From the cell containing the given text, extract its center point as (X, Y) coordinate. 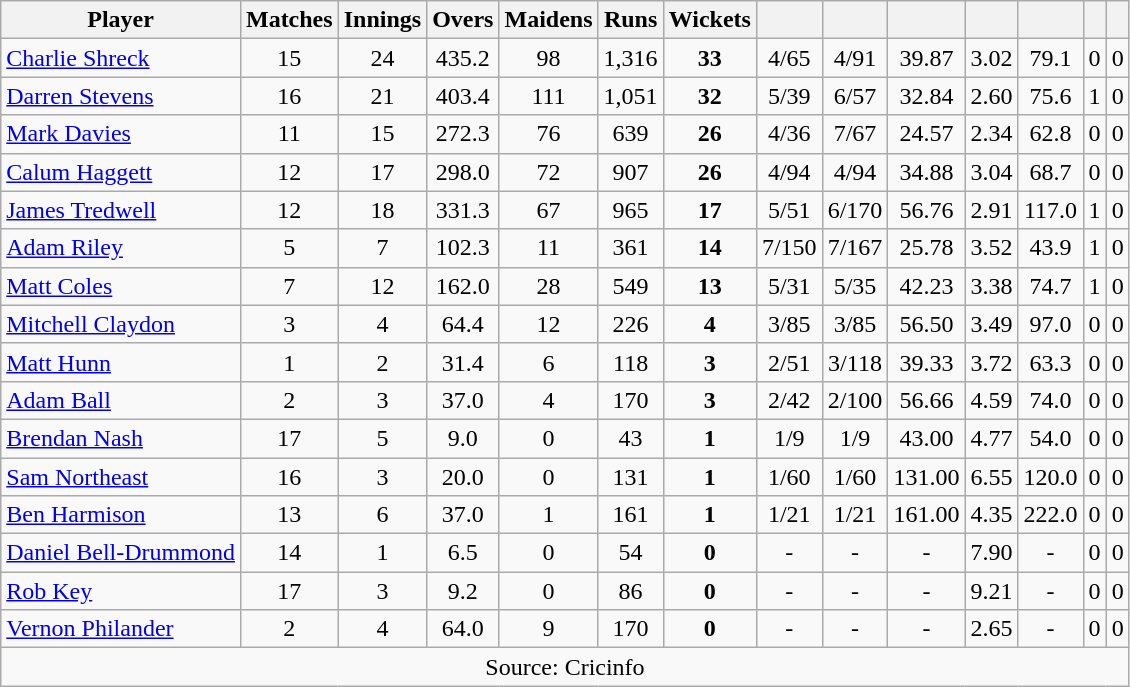
Daniel Bell-Drummond (121, 553)
54.0 (1050, 438)
Mitchell Claydon (121, 324)
74.0 (1050, 400)
4.77 (992, 438)
6/170 (855, 210)
68.7 (1050, 172)
162.0 (463, 286)
54 (630, 553)
4/91 (855, 58)
222.0 (1050, 515)
Adam Riley (121, 248)
42.23 (926, 286)
3.49 (992, 324)
6.5 (463, 553)
Darren Stevens (121, 96)
102.3 (463, 248)
Runs (630, 20)
639 (630, 134)
2.60 (992, 96)
4/36 (789, 134)
5/35 (855, 286)
9 (548, 629)
Vernon Philander (121, 629)
549 (630, 286)
161.00 (926, 515)
435.2 (463, 58)
965 (630, 210)
4/65 (789, 58)
39.87 (926, 58)
3.02 (992, 58)
6/57 (855, 96)
Rob Key (121, 591)
Matches (289, 20)
2.91 (992, 210)
7/167 (855, 248)
Innings (382, 20)
3.72 (992, 362)
Maidens (548, 20)
Wickets (710, 20)
Sam Northeast (121, 477)
39.33 (926, 362)
Calum Haggett (121, 172)
117.0 (1050, 210)
67 (548, 210)
Overs (463, 20)
64.0 (463, 629)
43.9 (1050, 248)
9.21 (992, 591)
75.6 (1050, 96)
4.59 (992, 400)
120.0 (1050, 477)
56.66 (926, 400)
2/100 (855, 400)
131 (630, 477)
43 (630, 438)
18 (382, 210)
5/51 (789, 210)
63.3 (1050, 362)
1,316 (630, 58)
2.65 (992, 629)
56.76 (926, 210)
7/150 (789, 248)
111 (548, 96)
9.0 (463, 438)
5/39 (789, 96)
3.38 (992, 286)
Mark Davies (121, 134)
Adam Ball (121, 400)
2.34 (992, 134)
79.1 (1050, 58)
64.4 (463, 324)
5/31 (789, 286)
72 (548, 172)
118 (630, 362)
25.78 (926, 248)
6.55 (992, 477)
331.3 (463, 210)
97.0 (1050, 324)
31.4 (463, 362)
32 (710, 96)
62.8 (1050, 134)
298.0 (463, 172)
1,051 (630, 96)
361 (630, 248)
Source: Cricinfo (565, 667)
131.00 (926, 477)
24.57 (926, 134)
907 (630, 172)
56.50 (926, 324)
4.35 (992, 515)
28 (548, 286)
226 (630, 324)
34.88 (926, 172)
86 (630, 591)
2/42 (789, 400)
Charlie Shreck (121, 58)
20.0 (463, 477)
3.04 (992, 172)
24 (382, 58)
7.90 (992, 553)
Matt Coles (121, 286)
Player (121, 20)
9.2 (463, 591)
272.3 (463, 134)
Brendan Nash (121, 438)
Matt Hunn (121, 362)
74.7 (1050, 286)
James Tredwell (121, 210)
98 (548, 58)
33 (710, 58)
403.4 (463, 96)
21 (382, 96)
3/118 (855, 362)
32.84 (926, 96)
76 (548, 134)
2/51 (789, 362)
3.52 (992, 248)
43.00 (926, 438)
7/67 (855, 134)
Ben Harmison (121, 515)
161 (630, 515)
